From the cell containing the given text, extract its center point as (x, y) coordinate. 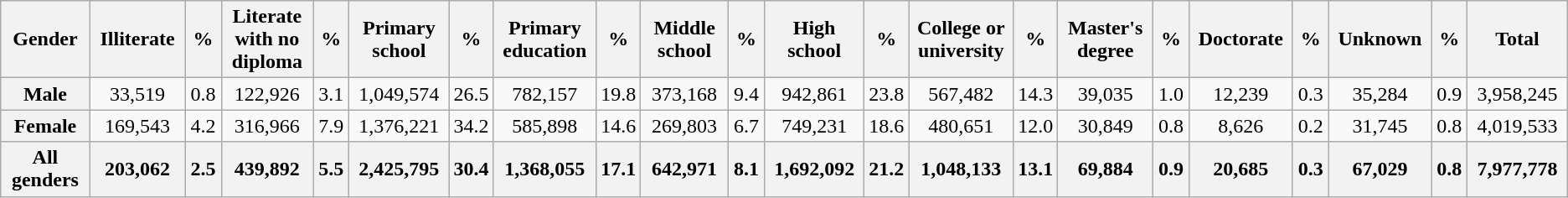
4.2 (203, 126)
20,685 (1241, 169)
6.7 (747, 126)
122,926 (267, 94)
203,062 (137, 169)
College or university (962, 39)
Male (45, 94)
14.6 (618, 126)
942,861 (814, 94)
39,035 (1106, 94)
1,049,574 (399, 94)
26.5 (471, 94)
69,884 (1106, 169)
High school (814, 39)
Gender (45, 39)
35,284 (1380, 94)
34.2 (471, 126)
8,626 (1241, 126)
18.6 (886, 126)
Unknown (1380, 39)
19.8 (618, 94)
30,849 (1106, 126)
316,966 (267, 126)
480,651 (962, 126)
269,803 (685, 126)
1,692,092 (814, 169)
3.1 (332, 94)
2.5 (203, 169)
21.2 (886, 169)
17.1 (618, 169)
Female (45, 126)
9.4 (747, 94)
13.1 (1035, 169)
Primary school (399, 39)
0.2 (1310, 126)
Total (1518, 39)
4,019,533 (1518, 126)
12.0 (1035, 126)
Middle school (685, 39)
12,239 (1241, 94)
1,368,055 (544, 169)
Illiterate (137, 39)
439,892 (267, 169)
1.0 (1171, 94)
8.1 (747, 169)
7.9 (332, 126)
169,543 (137, 126)
585,898 (544, 126)
All genders (45, 169)
3,958,245 (1518, 94)
31,745 (1380, 126)
67,029 (1380, 169)
5.5 (332, 169)
14.3 (1035, 94)
782,157 (544, 94)
Primary education (544, 39)
23.8 (886, 94)
2,425,795 (399, 169)
Master's degree (1106, 39)
Literate with no diploma (267, 39)
Doctorate (1241, 39)
373,168 (685, 94)
567,482 (962, 94)
1,048,133 (962, 169)
30.4 (471, 169)
642,971 (685, 169)
33,519 (137, 94)
749,231 (814, 126)
7,977,778 (1518, 169)
1,376,221 (399, 126)
